Return [x, y] of the center of cell containing provided text 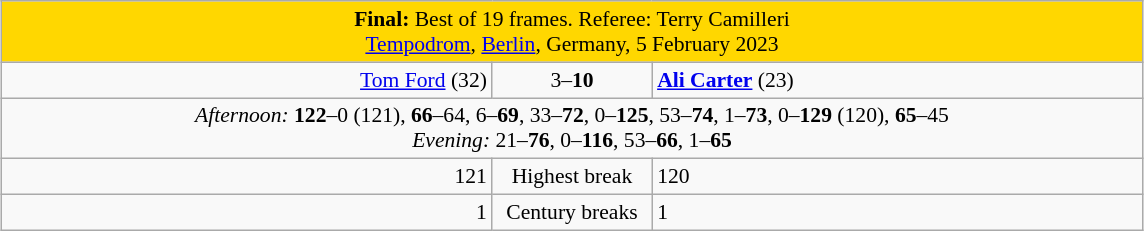
3–10 [572, 80]
Final: Best of 19 frames. Referee: Terry CamilleriTempodrom, Berlin, Germany, 5 February 2023 [572, 32]
120 [897, 177]
Afternoon: 122–0 (121), 66–64, 6–69, 33–72, 0–125, 53–74, 1–73, 0–129 (120), 65–45 Evening: 21–76, 0–116, 53–66, 1–65 [572, 128]
Century breaks [572, 213]
Highest break [572, 177]
Ali Carter (23) [897, 80]
Tom Ford (32) [247, 80]
121 [247, 177]
